Return [X, Y] of the center of cell containing provided text 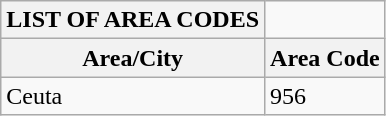
Ceuta [133, 96]
Area Code [326, 58]
956 [326, 96]
LIST OF AREA CODES [133, 20]
Area/City [133, 58]
